For the text-containing cell, return its midpoint in [x, y] coordinate format. 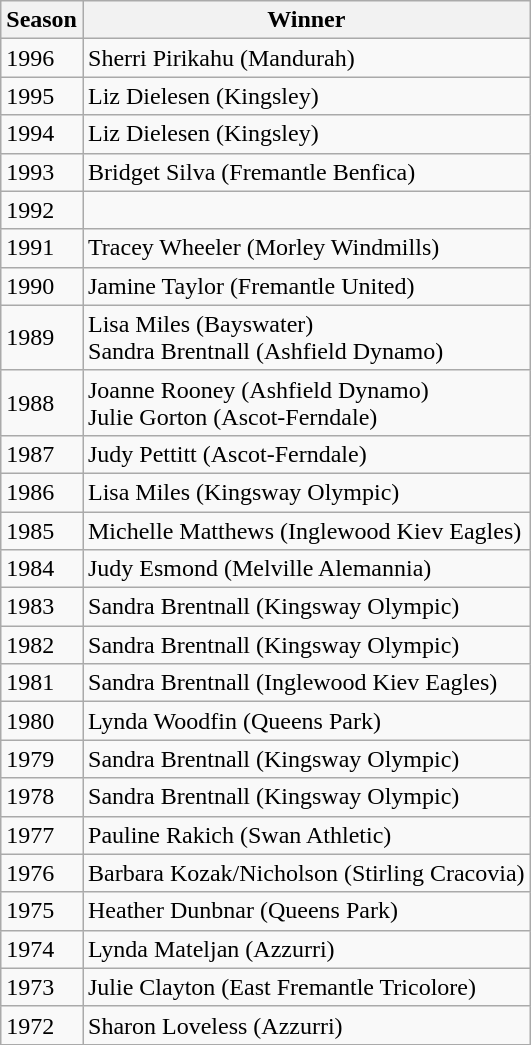
1977 [42, 835]
Judy Esmond (Melville Alemannia) [306, 569]
1976 [42, 873]
1981 [42, 683]
1984 [42, 569]
Joanne Rooney (Ashfield Dynamo) Julie Gorton (Ascot-Ferndale) [306, 402]
1973 [42, 987]
1995 [42, 96]
1974 [42, 949]
Julie Clayton (East Fremantle Tricolore) [306, 987]
Michelle Matthews (Inglewood Kiev Eagles) [306, 531]
1989 [42, 338]
1982 [42, 645]
Lynda Woodfin (Queens Park) [306, 721]
Lisa Miles (Bayswater) Sandra Brentnall (Ashfield Dynamo) [306, 338]
Season [42, 20]
1975 [42, 911]
1990 [42, 286]
1987 [42, 454]
Heather Dunbnar (Queens Park) [306, 911]
Pauline Rakich (Swan Athletic) [306, 835]
1986 [42, 492]
1992 [42, 210]
1991 [42, 248]
Winner [306, 20]
Sherri Pirikahu (Mandurah) [306, 58]
Sandra Brentnall (Inglewood Kiev Eagles) [306, 683]
Barbara Kozak/Nicholson (Stirling Cracovia) [306, 873]
1980 [42, 721]
1978 [42, 797]
Judy Pettitt (Ascot-Ferndale) [306, 454]
1996 [42, 58]
1983 [42, 607]
Lynda Mateljan (Azzurri) [306, 949]
Lisa Miles (Kingsway Olympic) [306, 492]
1985 [42, 531]
Bridget Silva (Fremantle Benfica) [306, 172]
1993 [42, 172]
Tracey Wheeler (Morley Windmills) [306, 248]
1979 [42, 759]
1994 [42, 134]
1988 [42, 402]
1972 [42, 1025]
Sharon Loveless (Azzurri) [306, 1025]
Jamine Taylor (Fremantle United) [306, 286]
